Return the (X, Y) coordinate for the center point of the cell that contains the specified text.  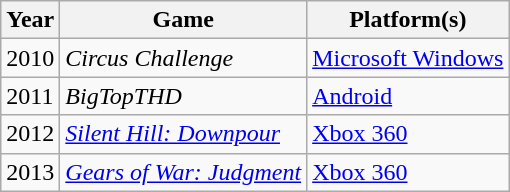
2010 (30, 58)
Platform(s) (408, 20)
Game (184, 20)
Year (30, 20)
BigTopTHD (184, 96)
2011 (30, 96)
2012 (30, 134)
2013 (30, 172)
Microsoft Windows (408, 58)
Circus Challenge (184, 58)
Android (408, 96)
Gears of War: Judgment (184, 172)
Silent Hill: Downpour (184, 134)
